Return the [x, y] coordinate for the center point of the cell that contains the specified text.  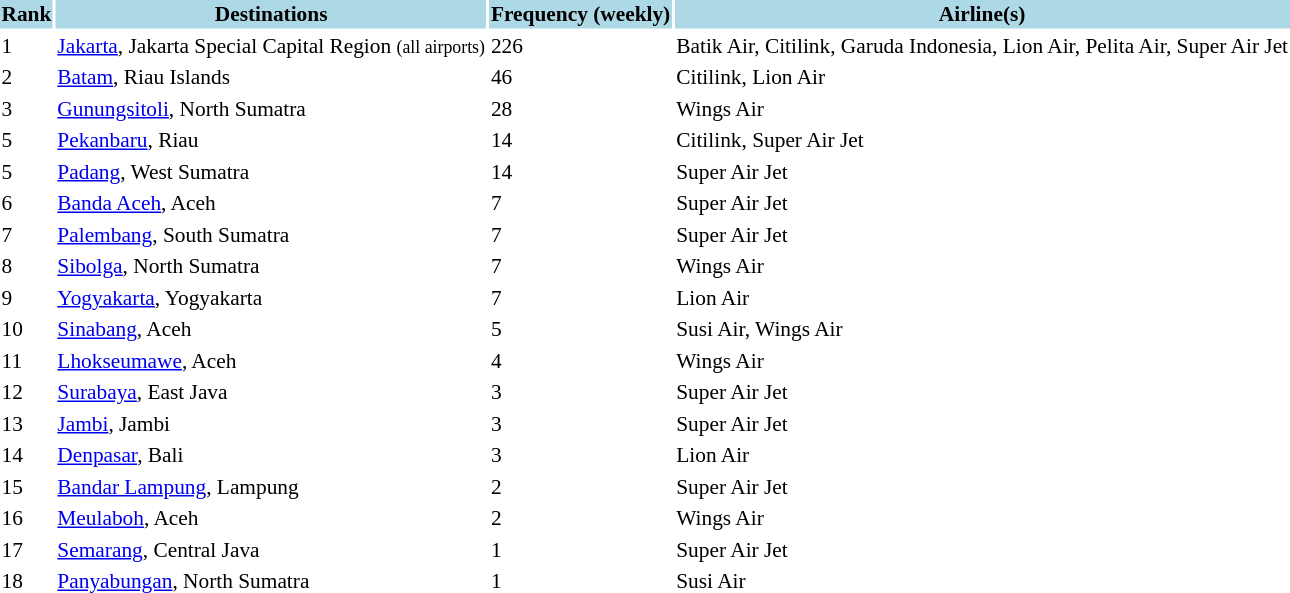
Surabaya, East Java [272, 392]
Semarang, Central Java [272, 550]
Yogyakarta, Yogyakarta [272, 298]
Meulaboh, Aceh [272, 518]
Jakarta, Jakarta Special Capital Region (all airports) [272, 46]
Batik Air, Citilink, Garuda Indonesia, Lion Air, Pelita Air, Super Air Jet [982, 46]
Padang, West Sumatra [272, 172]
Pekanbaru, Riau [272, 140]
Sinabang, Aceh [272, 329]
16 [26, 518]
Bandar Lampung, Lampung [272, 486]
Jambi, Jambi [272, 424]
Sibolga, North Sumatra [272, 266]
12 [26, 392]
17 [26, 550]
Denpasar, Bali [272, 455]
6 [26, 203]
8 [26, 266]
46 [580, 77]
13 [26, 424]
15 [26, 486]
Batam, Riau Islands [272, 77]
Rank [26, 14]
Destinations [272, 14]
Citilink, Lion Air [982, 77]
Banda Aceh, Aceh [272, 203]
9 [26, 298]
226 [580, 46]
4 [580, 360]
Airline(s) [982, 14]
Susi Air, Wings Air [982, 329]
28 [580, 108]
Frequency (weekly) [580, 14]
Palembang, South Sumatra [272, 234]
11 [26, 360]
Lhokseumawe, Aceh [272, 360]
10 [26, 329]
Gunungsitoli, North Sumatra [272, 108]
Citilink, Super Air Jet [982, 140]
